Locate the cell with the specified text and output its [X, Y] center coordinate. 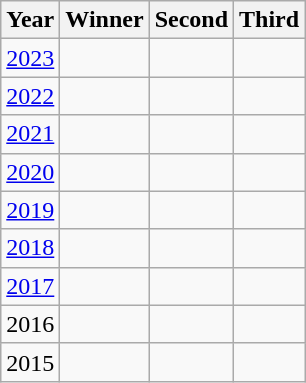
2023 [30, 58]
Winner [104, 20]
2017 [30, 286]
2021 [30, 134]
2015 [30, 362]
2018 [30, 248]
Third [270, 20]
Second [191, 20]
2016 [30, 324]
2020 [30, 172]
2019 [30, 210]
2022 [30, 96]
Year [30, 20]
